Provide the [X, Y] coordinate of the cell's center where the given text is located.  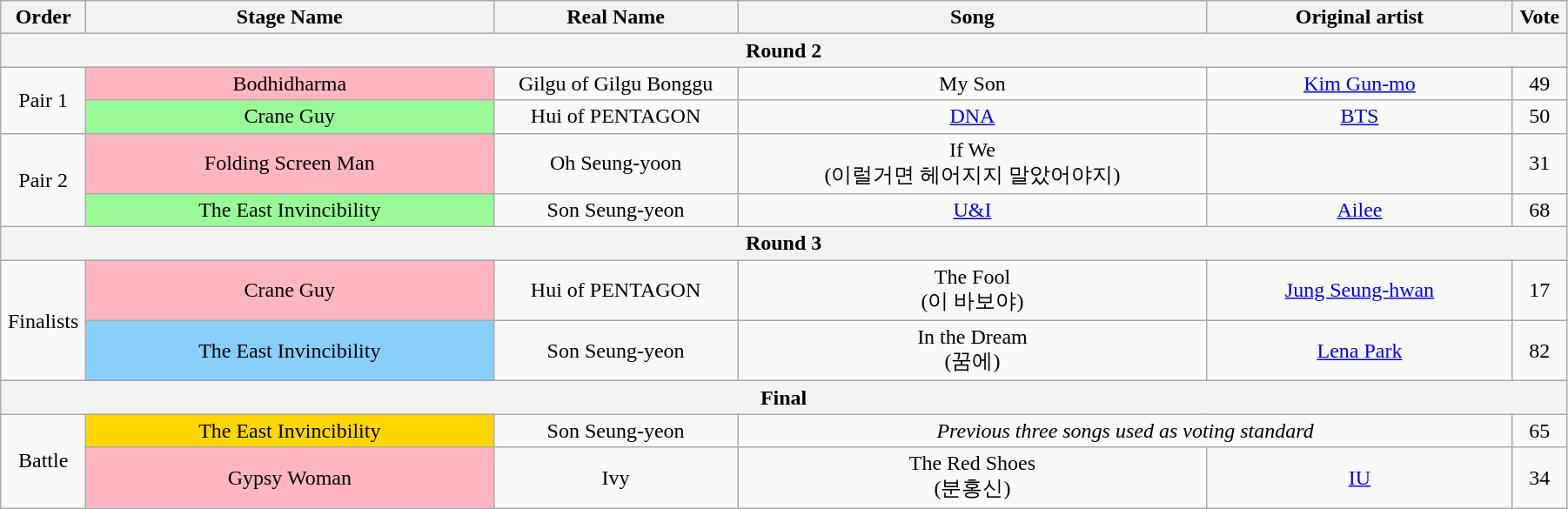
Song [973, 17]
31 [1539, 164]
Order [44, 17]
Pair 1 [44, 100]
82 [1539, 351]
Round 2 [784, 50]
Bodhidharma [290, 84]
If We(이럴거면 헤어지지 말았어야지) [973, 164]
In the Dream(꿈에) [973, 351]
IU [1359, 478]
Ailee [1359, 211]
17 [1539, 291]
Gilgu of Gilgu Bonggu [616, 84]
Stage Name [290, 17]
Lena Park [1359, 351]
Pair 2 [44, 180]
My Son [973, 84]
Kim Gun-mo [1359, 84]
50 [1539, 117]
DNA [973, 117]
BTS [1359, 117]
Original artist [1359, 17]
The Fool(이 바보야) [973, 291]
Battle [44, 461]
Ivy [616, 478]
Folding Screen Man [290, 164]
Vote [1539, 17]
Gypsy Woman [290, 478]
Finalists [44, 320]
68 [1539, 211]
Real Name [616, 17]
The Red Shoes(분홍신) [973, 478]
Oh Seung-yoon [616, 164]
Previous three songs used as voting standard [1125, 431]
34 [1539, 478]
Jung Seung-hwan [1359, 291]
U&I [973, 211]
65 [1539, 431]
Final [784, 398]
49 [1539, 84]
Round 3 [784, 244]
